Scan for the cell matching the given text and deliver its [X, Y] coordinate at center. 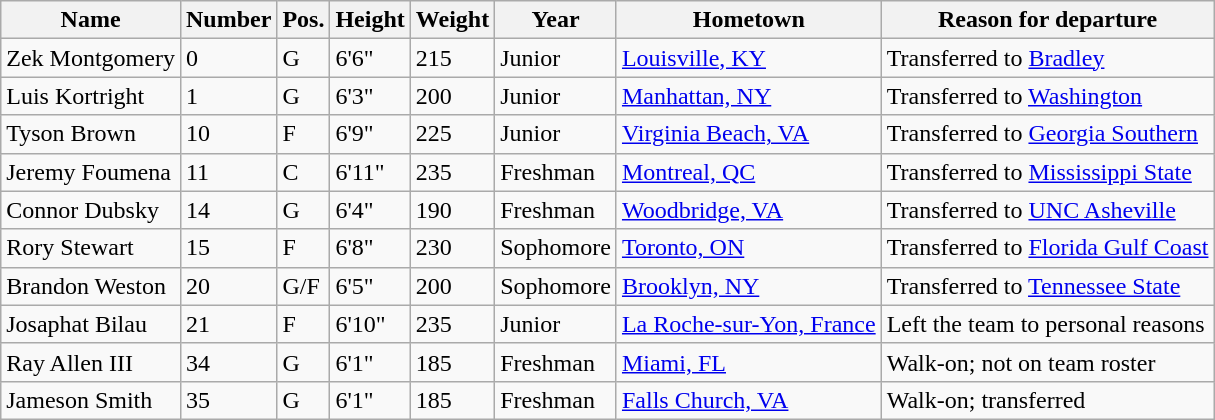
Reason for departure [1048, 20]
6'4" [370, 210]
Pos. [304, 20]
215 [452, 58]
Rory Stewart [91, 248]
Name [91, 20]
20 [228, 286]
Jameson Smith [91, 400]
Weight [452, 20]
Woodbridge, VA [748, 210]
G/F [304, 286]
11 [228, 172]
Luis Kortright [91, 96]
225 [452, 134]
Transferred to Washington [1048, 96]
1 [228, 96]
Brandon Weston [91, 286]
C [304, 172]
Height [370, 20]
Manhattan, NY [748, 96]
Toronto, ON [748, 248]
Falls Church, VA [748, 400]
0 [228, 58]
6'11" [370, 172]
6'10" [370, 324]
Brooklyn, NY [748, 286]
Connor Dubsky [91, 210]
6'5" [370, 286]
Transferred to Bradley [1048, 58]
6'9" [370, 134]
10 [228, 134]
La Roche-sur-Yon, France [748, 324]
190 [452, 210]
Tyson Brown [91, 134]
Transferred to Georgia Southern [1048, 134]
Left the team to personal reasons [1048, 324]
Transferred to UNC Asheville [1048, 210]
Walk-on; not on team roster [1048, 362]
Transferred to Mississippi State [1048, 172]
Josaphat Bilau [91, 324]
Hometown [748, 20]
6'3" [370, 96]
Transferred to Florida Gulf Coast [1048, 248]
34 [228, 362]
Number [228, 20]
230 [452, 248]
14 [228, 210]
21 [228, 324]
Montreal, QC [748, 172]
Year [556, 20]
15 [228, 248]
6'8" [370, 248]
Jeremy Foumena [91, 172]
35 [228, 400]
Transferred to Tennessee State [1048, 286]
Virginia Beach, VA [748, 134]
Louisville, KY [748, 58]
Ray Allen III [91, 362]
Zek Montgomery [91, 58]
Walk-on; transferred [1048, 400]
Miami, FL [748, 362]
6'6" [370, 58]
